Detect which cell encompasses the target text, then output its (X, Y) center coordinate. 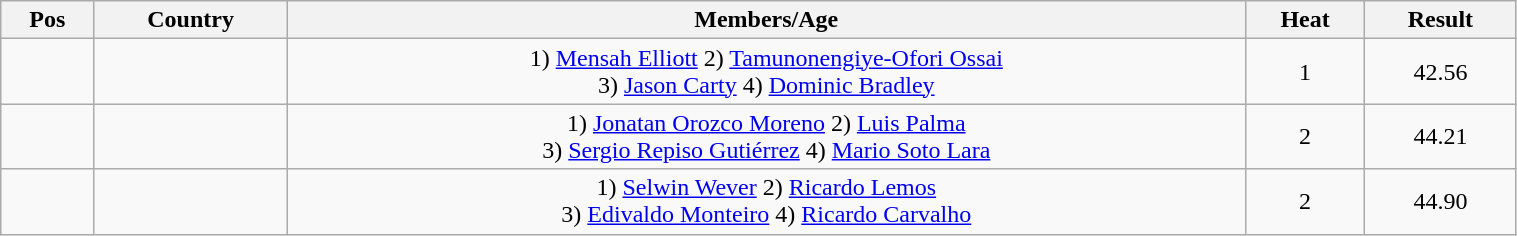
Result (1440, 20)
44.90 (1440, 202)
1) Selwin Wever 2) Ricardo Lemos3) Edivaldo Monteiro 4) Ricardo Carvalho (766, 202)
Members/Age (766, 20)
1) Mensah Elliott 2) Tamunonengiye-Ofori Ossai3) Jason Carty 4) Dominic Bradley (766, 72)
42.56 (1440, 72)
Country (190, 20)
Pos (48, 20)
Heat (1304, 20)
1) Jonatan Orozco Moreno 2) Luis Palma3) Sergio Repiso Gutiérrez 4) Mario Soto Lara (766, 136)
1 (1304, 72)
44.21 (1440, 136)
